Output the [x, y] coordinate of the center of the cell containing the given text.  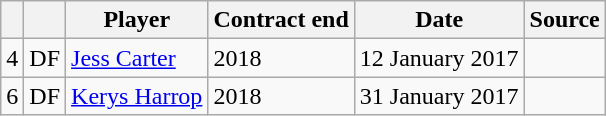
31 January 2017 [439, 96]
6 [12, 96]
Player [137, 20]
Contract end [281, 20]
Kerys Harrop [137, 96]
Jess Carter [137, 58]
4 [12, 58]
12 January 2017 [439, 58]
Source [564, 20]
Date [439, 20]
